Identify which cell holds the provided text, then report its [x, y] central coordinate. 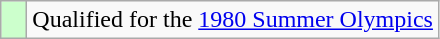
Qualified for the 1980 Summer Olympics [233, 20]
